Capture the cell that displays the provided text and extract its (x, y) central coordinate. 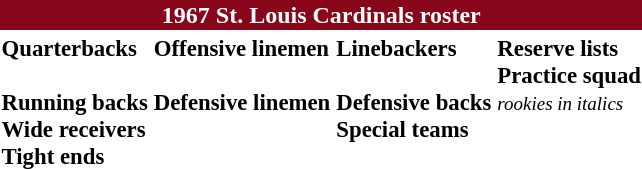
1967 St. Louis Cardinals roster (321, 15)
